Identify which cell holds the provided text, then report its [X, Y] central coordinate. 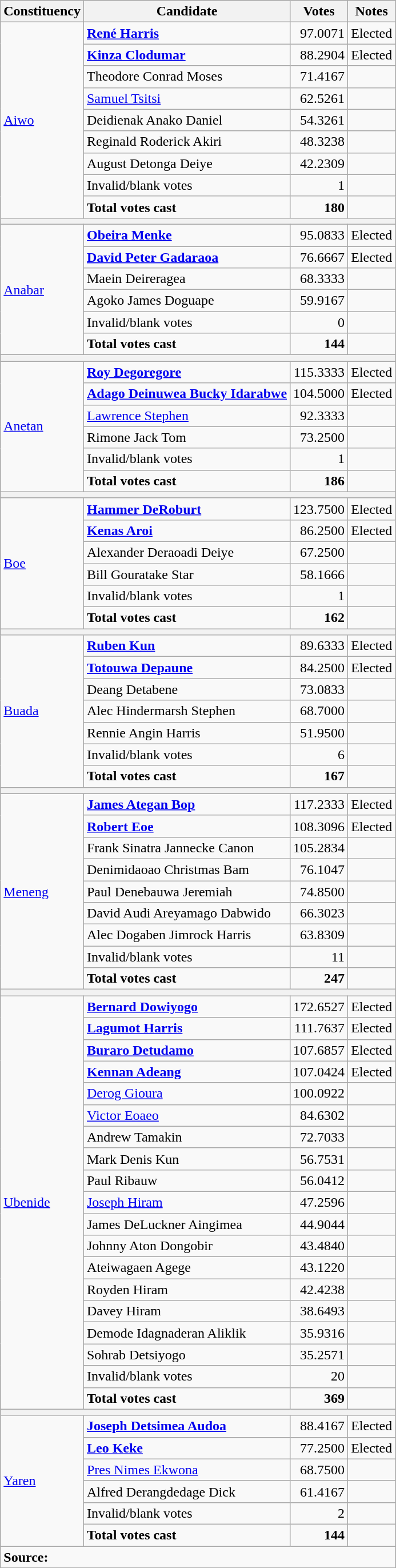
Paul Ribauw [186, 1180]
Kennan Adeang [186, 1072]
111.7637 [319, 1028]
43.1220 [319, 1268]
Notes [371, 11]
Sohrab Detsiyogo [186, 1355]
Robert Eoe [186, 826]
August Detonga Deiye [186, 163]
54.3261 [319, 120]
Rimone Jack Tom [186, 437]
Votes [319, 11]
0 [319, 322]
Hammer DeRoburt [186, 509]
73.2500 [319, 437]
Alec Dogaben Jimrock Harris [186, 935]
Obeira Menke [186, 235]
Theodore Conrad Moses [186, 77]
Royden Hiram [186, 1290]
Deang Detabene [186, 689]
66.3023 [319, 913]
Buada [42, 711]
Ruben Kun [186, 646]
Anetan [42, 426]
Victor Eoaeo [186, 1115]
92.3333 [319, 416]
James DeLuckner Aingimea [186, 1224]
107.0424 [319, 1072]
58.1666 [319, 574]
Leo Keke [186, 1448]
Samuel Tsitsi [186, 98]
95.0833 [319, 235]
247 [319, 979]
Kinza Clodumar [186, 55]
73.0833 [319, 689]
67.2500 [319, 552]
56.7531 [319, 1159]
104.5000 [319, 394]
100.0922 [319, 1094]
77.2500 [319, 1448]
47.2596 [319, 1202]
Deidienak Anako Daniel [186, 120]
61.4167 [319, 1491]
42.2309 [319, 163]
Lawrence Stephen [186, 416]
Alexander Deraoadi Deiye [186, 552]
20 [319, 1377]
Ateiwagaen Agege [186, 1268]
Mark Denis Kun [186, 1159]
Kenas Aroi [186, 530]
Bill Gouratake Star [186, 574]
2 [319, 1513]
97.0071 [319, 33]
Aiwo [42, 120]
Meneng [42, 892]
Totouwa Depaune [186, 668]
Alfred Derangdedage Dick [186, 1491]
David Audi Areyamago Dabwido [186, 913]
42.4238 [319, 1290]
59.9167 [319, 301]
35.9316 [319, 1333]
107.6857 [319, 1050]
115.3333 [319, 372]
11 [319, 957]
56.0412 [319, 1180]
Derog Gioura [186, 1094]
Ubenide [42, 1203]
51.9500 [319, 733]
Lagumot Harris [186, 1028]
Buraro Detudamo [186, 1050]
88.2904 [319, 55]
Joseph Detsimea Audoa [186, 1426]
Candidate [186, 11]
Demode Idagnaderan Aliklik [186, 1333]
86.2500 [319, 530]
Paul Denebauwa Jeremiah [186, 891]
Rennie Angin Harris [186, 733]
71.4167 [319, 77]
369 [319, 1398]
Pres Nimes Ekwona [186, 1470]
68.7000 [319, 711]
Adago Deinuwea Bucky Idarabwe [186, 394]
Denimidaoao Christmas Bam [186, 869]
43.4840 [319, 1246]
Davey Hiram [186, 1311]
38.6493 [319, 1311]
Johnny Aton Dongobir [186, 1246]
74.8500 [319, 891]
Joseph Hiram [186, 1202]
Boe [42, 563]
Alec Hindermarsh Stephen [186, 711]
108.3096 [319, 826]
84.6302 [319, 1115]
Anabar [42, 289]
Source: [198, 1557]
162 [319, 618]
167 [319, 776]
68.3333 [319, 279]
89.6333 [319, 646]
Maein Deireragea [186, 279]
172.6527 [319, 1007]
Bernard Dowiyogo [186, 1007]
Constituency [42, 11]
Andrew Tamakin [186, 1137]
Roy Degoregore [186, 372]
6 [319, 755]
Yaren [42, 1481]
René Harris [186, 33]
76.6667 [319, 257]
48.3238 [319, 142]
Agoko James Doguape [186, 301]
35.2571 [319, 1355]
84.2500 [319, 668]
James Ategan Bop [186, 804]
76.1047 [319, 869]
63.8309 [319, 935]
Frank Sinatra Jannecke Canon [186, 848]
105.2834 [319, 848]
186 [319, 481]
72.7033 [319, 1137]
117.2333 [319, 804]
62.5261 [319, 98]
123.7500 [319, 509]
180 [319, 207]
44.9044 [319, 1224]
Reginald Roderick Akiri [186, 142]
68.7500 [319, 1470]
David Peter Gadaraoa [186, 257]
88.4167 [319, 1426]
